Determine the (X, Y) coordinate at the center of the cell enclosing the given text.  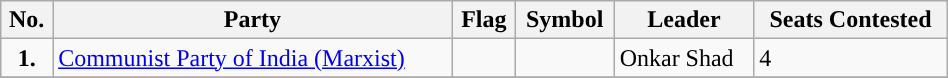
Onkar Shad (684, 58)
No. (27, 20)
4 (850, 58)
Flag (484, 20)
Symbol (564, 20)
Leader (684, 20)
Communist Party of India (Marxist) (253, 58)
Seats Contested (850, 20)
1. (27, 58)
Party (253, 20)
